Return [x, y] of the center of cell containing provided text 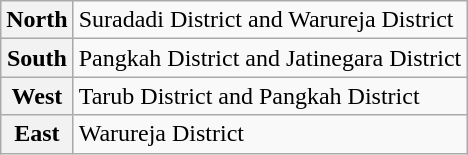
Suradadi District and Warureja District [270, 20]
Tarub District and Pangkah District [270, 96]
North [37, 20]
East [37, 134]
South [37, 58]
Warureja District [270, 134]
Pangkah District and Jatinegara District [270, 58]
West [37, 96]
